Determine the (x, y) coordinate at the center of the cell enclosing the given text.  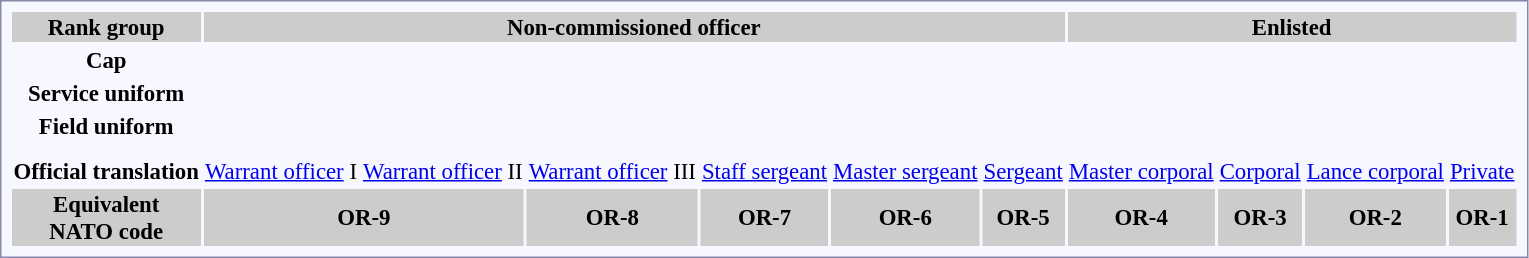
OR-4 (1141, 218)
Warrant officer III (612, 171)
OR-9 (364, 218)
Warrant officer II (444, 171)
EquivalentNATO code (106, 218)
Field uniform (106, 126)
Enlisted (1292, 27)
OR-3 (1260, 218)
Master sergeant (906, 171)
OR-1 (1482, 218)
Cap (106, 60)
Service uniform (106, 93)
Non-commissioned officer (634, 27)
OR-7 (764, 218)
Master corporal (1141, 171)
Sergeant (1023, 171)
Rank group (106, 27)
Staff sergeant (764, 171)
OR-5 (1023, 218)
Private (1482, 171)
Official translation (106, 171)
Corporal (1260, 171)
OR-2 (1375, 218)
OR-6 (906, 218)
Lance corporal (1375, 171)
Warrant officer I (280, 171)
OR-8 (612, 218)
